Detect which cell encompasses the target text, then output its [x, y] center coordinate. 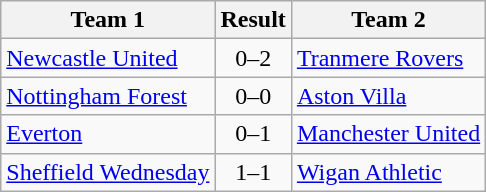
Aston Villa [388, 96]
Sheffield Wednesday [108, 172]
0–1 [253, 134]
Wigan Athletic [388, 172]
1–1 [253, 172]
Manchester United [388, 134]
Tranmere Rovers [388, 58]
Everton [108, 134]
Team 2 [388, 20]
Team 1 [108, 20]
Newcastle United [108, 58]
Result [253, 20]
0–0 [253, 96]
0–2 [253, 58]
Nottingham Forest [108, 96]
